Output the [X, Y] coordinate of the center of the cell containing the given text.  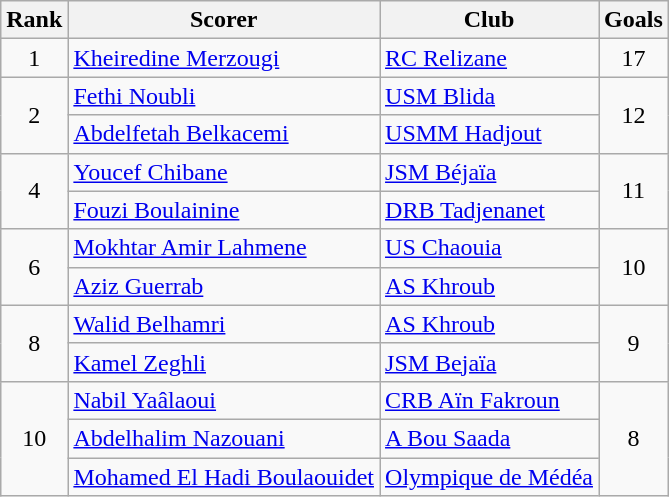
A Bou Saada [490, 438]
2 [34, 115]
12 [634, 115]
Mohamed El Hadi Boulaouidet [224, 477]
Kamel Zeghli [224, 362]
11 [634, 191]
USM Blida [490, 96]
USMM Hadjout [490, 134]
Youcef Chibane [224, 172]
Abdelfetah Belkacemi [224, 134]
Mokhtar Amir Lahmene [224, 248]
Walid Belhamri [224, 324]
Nabil Yaâlaoui [224, 400]
Abdelhalim Nazouani [224, 438]
9 [634, 343]
Aziz Guerrab [224, 286]
Olympique de Médéa [490, 477]
CRB Aïn Fakroun [490, 400]
Goals [634, 20]
RC Relizane [490, 58]
Fouzi Boulainine [224, 210]
Kheiredine Merzougi [224, 58]
Scorer [224, 20]
17 [634, 58]
DRB Tadjenanet [490, 210]
Rank [34, 20]
Fethi Noubli [224, 96]
1 [34, 58]
JSM Béjaïa [490, 172]
6 [34, 267]
JSM Bejaïa [490, 362]
US Chaouia [490, 248]
4 [34, 191]
Club [490, 20]
